For the text-containing cell, return its midpoint in [X, Y] coordinate format. 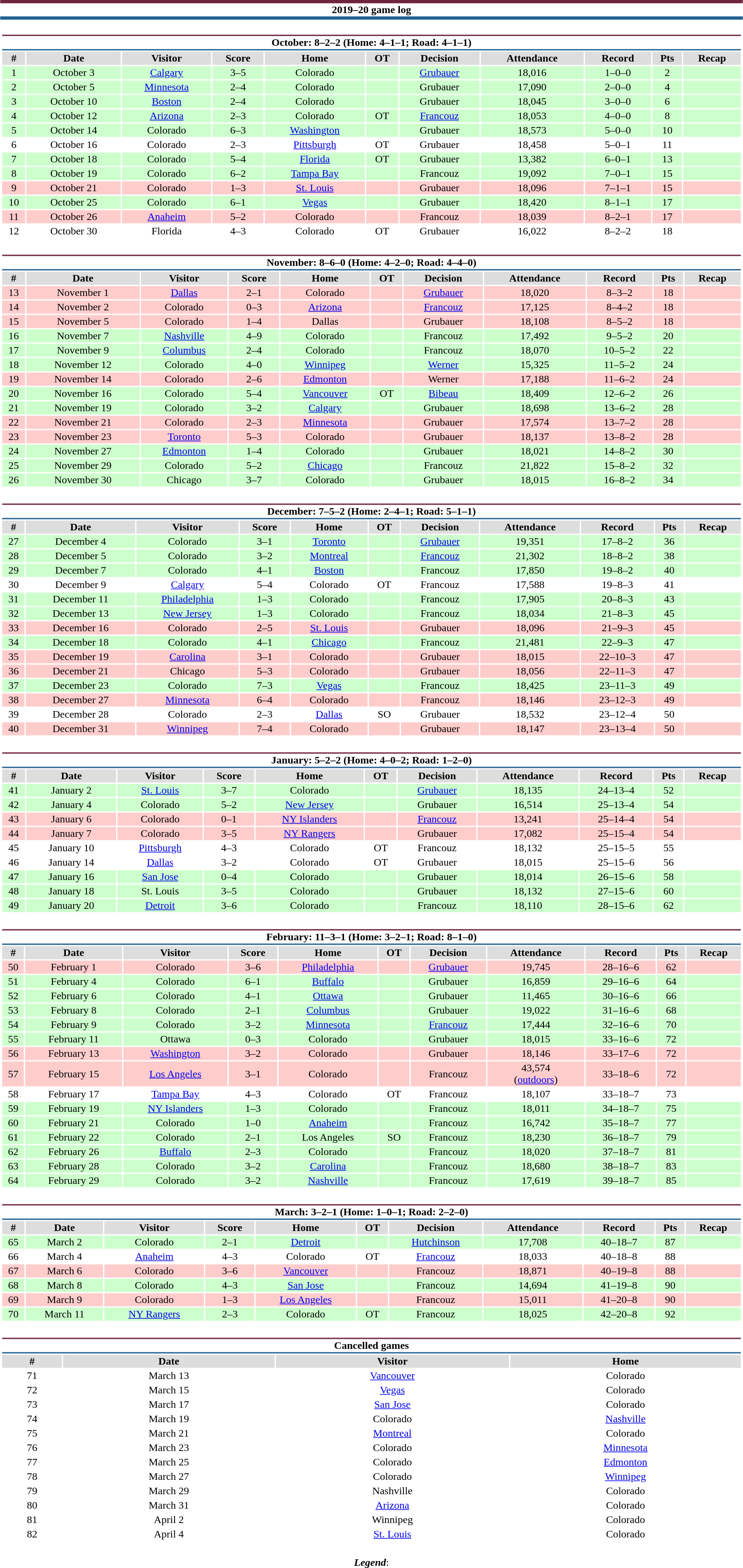
Hutchinson [436, 1242]
19,745 [536, 967]
18,108 [535, 322]
17,082 [528, 833]
18,532 [530, 715]
15,325 [535, 364]
January 4 [72, 805]
18,034 [530, 613]
October 14 [74, 131]
12 [14, 231]
16,022 [532, 231]
25–15–4 [616, 833]
18,045 [532, 102]
18,016 [532, 73]
16 [14, 336]
December 18 [81, 642]
76 [32, 1448]
February 26 [73, 1152]
35 [13, 657]
December 7 [81, 571]
October 12 [74, 116]
February 6 [73, 996]
March 17 [169, 1404]
18,871 [533, 1271]
7–0–1 [618, 173]
29–16–6 [621, 982]
19,092 [532, 173]
87 [670, 1242]
17,492 [535, 336]
39 [13, 715]
17,588 [530, 585]
7–1–1 [618, 188]
5–0–1 [618, 144]
2–6 [254, 379]
0–4 [229, 877]
82 [32, 1534]
38–18–7 [621, 1166]
8–2–1 [618, 217]
February 4 [73, 982]
November 30 [83, 480]
February 11 [73, 1039]
March 4 [65, 1257]
February 19 [73, 1108]
January 18 [72, 891]
March 9 [65, 1300]
February 21 [73, 1123]
17,125 [535, 307]
8–1–1 [618, 202]
Bibeau [444, 393]
18,021 [535, 451]
18,039 [532, 217]
11–5–2 [619, 364]
22–11–3 [617, 671]
6–0–1 [618, 159]
February 8 [73, 1011]
27–15–6 [616, 891]
November 27 [83, 451]
85 [671, 1181]
57 [13, 1074]
51 [13, 982]
4–9 [254, 336]
18,070 [535, 351]
November 16 [83, 393]
December 11 [81, 599]
March 25 [169, 1462]
March 23 [169, 1448]
19–8–3 [617, 585]
December 21 [81, 671]
January 2 [72, 791]
23–12–3 [617, 700]
November 12 [83, 364]
6–3 [238, 131]
November 23 [83, 437]
22–9–3 [617, 642]
January: 5–2–2 (Home: 4–0–2; Road: 1–2–0) [371, 760]
18,053 [532, 116]
April 4 [169, 1534]
18,573 [532, 131]
41–20–8 [619, 1300]
39–18–7 [621, 1181]
November 1 [83, 293]
October 3 [74, 73]
31 [13, 599]
22–10–3 [617, 657]
November: 8–6–0 (Home: 4–2–0; Road: 4–4–0) [371, 263]
83 [671, 1166]
40–18–7 [619, 1242]
33–16–6 [621, 1039]
17,188 [535, 379]
17,574 [535, 422]
March: 3–2–1 (Home: 1–0–1; Road: 2–2–0) [371, 1212]
October 5 [74, 87]
25 [14, 466]
80 [32, 1506]
8–2–2 [618, 231]
18,011 [536, 1108]
23 [14, 437]
18,458 [532, 144]
November 19 [83, 408]
7–4 [265, 729]
19,351 [530, 542]
1 [14, 73]
March 21 [169, 1433]
33–17–6 [621, 1053]
34–18–7 [621, 1108]
18,110 [528, 906]
23–13–4 [617, 729]
December 9 [81, 585]
18,033 [533, 1257]
29 [13, 571]
41–19–8 [619, 1286]
December 31 [81, 729]
6–2 [238, 173]
March 8 [65, 1286]
17,708 [533, 1242]
April 2 [169, 1520]
16,742 [536, 1123]
0–1 [229, 819]
8–4–2 [619, 307]
5 [14, 131]
33–18–7 [621, 1094]
October 26 [74, 217]
December 19 [81, 657]
18–8–2 [617, 556]
February 17 [73, 1094]
18,107 [536, 1094]
February 29 [73, 1181]
13–7–2 [619, 422]
53 [13, 1011]
18,680 [536, 1166]
25–15–5 [616, 848]
18,409 [535, 393]
February 1 [73, 967]
March 2 [65, 1242]
January 16 [72, 877]
November 14 [83, 379]
December 28 [81, 715]
9–5–2 [619, 336]
59 [13, 1108]
4–0 [254, 364]
36–18–7 [621, 1137]
11–6–2 [619, 379]
23–12–4 [617, 715]
12–6–2 [619, 393]
92 [670, 1314]
November 5 [83, 322]
December 13 [81, 613]
28–16–6 [621, 967]
6–4 [265, 700]
13–8–2 [619, 437]
23–11–3 [617, 686]
19–8–2 [617, 571]
19 [14, 379]
43,574(outdoors) [536, 1074]
35–18–7 [621, 1123]
20–8–3 [617, 599]
18,698 [535, 408]
February 15 [73, 1074]
10–5–2 [619, 351]
40–18–8 [619, 1257]
February: 11–3–1 (Home: 3–2–1; Road: 8–1–0) [371, 937]
March 6 [65, 1271]
33 [13, 628]
7–3 [265, 686]
65 [13, 1242]
March 31 [169, 1506]
25–14–4 [616, 819]
January 10 [72, 848]
78 [32, 1477]
March 29 [169, 1491]
21–8–3 [617, 613]
27 [13, 542]
October 16 [74, 144]
14,694 [533, 1286]
18,014 [528, 877]
18,425 [530, 686]
November 7 [83, 336]
14 [14, 307]
March 27 [169, 1477]
8–3–2 [619, 293]
46 [14, 862]
17,905 [530, 599]
24–13–4 [616, 791]
October 21 [74, 188]
January 20 [72, 906]
14–8–2 [619, 451]
17,444 [536, 1025]
January 14 [72, 862]
25–13–4 [616, 805]
3 [14, 102]
December 27 [81, 700]
January 6 [72, 819]
February 13 [73, 1053]
69 [13, 1300]
1–0–0 [618, 73]
32–16–6 [621, 1025]
1–0 [253, 1123]
October: 8–2–2 (Home: 4–1–1; Road: 4–1–1) [371, 43]
18,056 [530, 671]
8–5–2 [619, 322]
42 [14, 805]
18,025 [533, 1314]
3–0–0 [618, 102]
25–15–6 [616, 862]
15–8–2 [619, 466]
13,382 [532, 159]
February 22 [73, 1137]
44 [14, 833]
31–16–6 [621, 1011]
16–8–2 [619, 480]
18,230 [536, 1137]
40–19–8 [619, 1271]
2019–20 game log [371, 10]
21,822 [535, 466]
4–0–0 [618, 116]
17,090 [532, 87]
November 29 [83, 466]
7 [14, 159]
18,137 [535, 437]
October 30 [74, 231]
61 [13, 1137]
October 10 [74, 102]
18,147 [530, 729]
18,135 [528, 791]
December 23 [81, 686]
March 15 [169, 1390]
Cancelled games [371, 1345]
16,514 [528, 805]
December 16 [81, 628]
December: 7–5–2 (Home: 2–4–1; Road: 5–1–1) [371, 512]
15,011 [533, 1300]
December 4 [81, 542]
18,420 [532, 202]
17–8–2 [617, 542]
9 [14, 188]
2–0–0 [618, 87]
5–0–0 [618, 131]
February 9 [73, 1025]
December 5 [81, 556]
March 13 [169, 1375]
November 9 [83, 351]
November 21 [83, 422]
October 25 [74, 202]
March 11 [65, 1314]
13,241 [528, 819]
37 [13, 686]
October 18 [74, 159]
11,465 [536, 996]
February 28 [73, 1166]
17,619 [536, 1181]
26–15–6 [616, 877]
21,481 [530, 642]
19,022 [536, 1011]
2–5 [265, 628]
74 [32, 1419]
21–9–3 [617, 628]
March 19 [169, 1419]
37–18–7 [621, 1152]
21,302 [530, 556]
21 [14, 408]
13–6–2 [619, 408]
67 [13, 1271]
71 [32, 1375]
28–15–6 [616, 906]
November 2 [83, 307]
30–16–6 [621, 996]
33–18–6 [621, 1074]
16,859 [536, 982]
17,850 [530, 571]
63 [13, 1166]
January 7 [72, 833]
October 19 [74, 173]
48 [14, 891]
42–20–8 [619, 1314]
